Detect which cell encompasses the target text, then output its [X, Y] center coordinate. 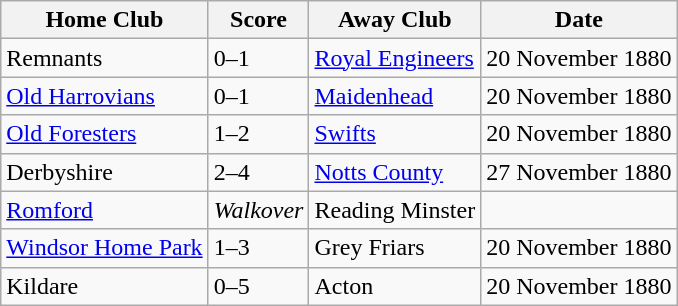
2–4 [258, 172]
Away Club [395, 20]
Notts County [395, 172]
Remnants [104, 58]
Grey Friars [395, 248]
1–3 [258, 248]
Romford [104, 210]
Royal Engineers [395, 58]
0–5 [258, 286]
Windsor Home Park [104, 248]
Old Foresters [104, 134]
Date [579, 20]
Kildare [104, 286]
Derbyshire [104, 172]
1–2 [258, 134]
27 November 1880 [579, 172]
Home Club [104, 20]
Reading Minster [395, 210]
Old Harrovians [104, 96]
Walkover [258, 210]
Acton [395, 286]
Score [258, 20]
Swifts [395, 134]
Maidenhead [395, 96]
